Find where the given text appears and provide that cell's center as (X, Y) coordinate. 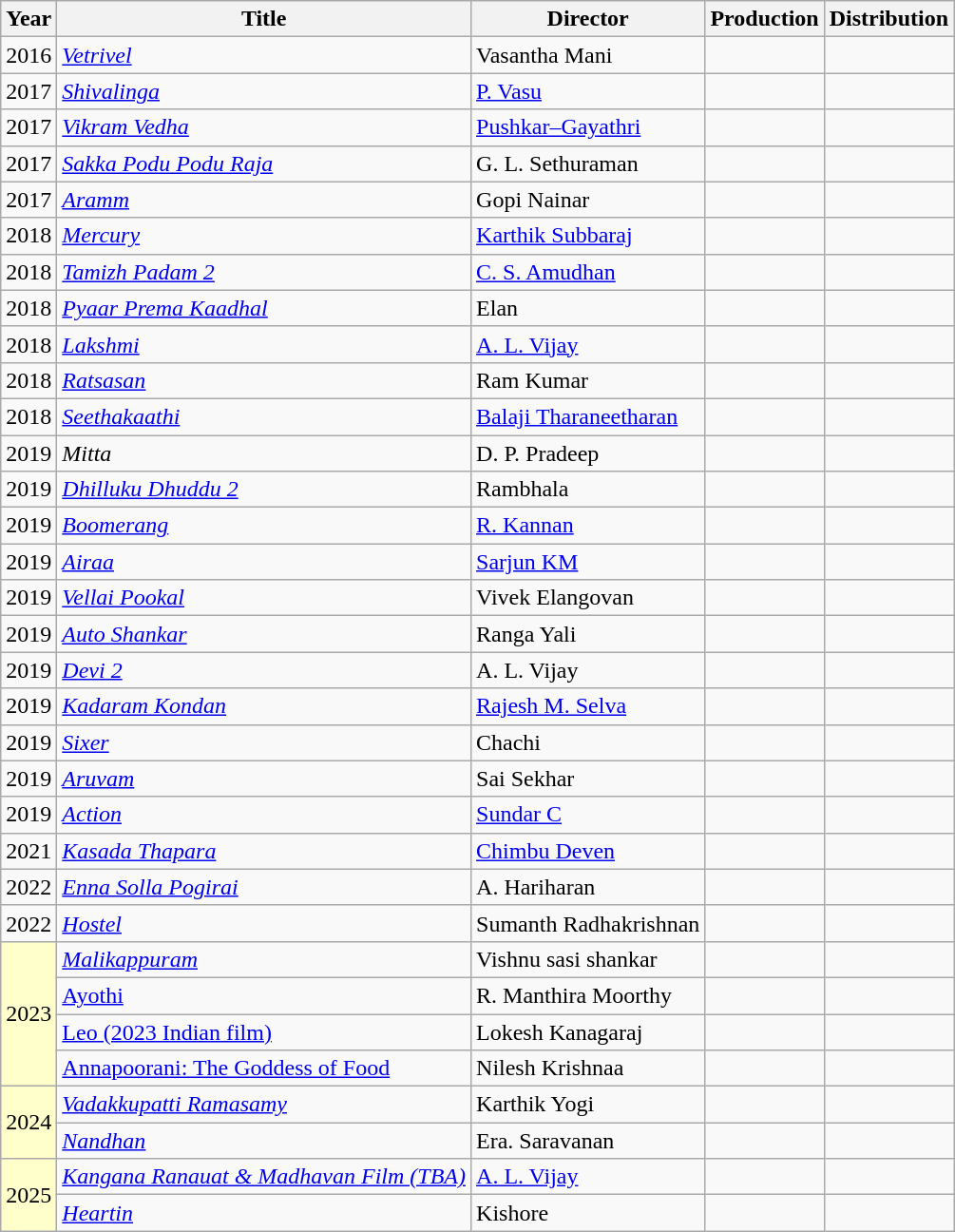
Vellai Pookal (264, 598)
D. P. Pradeep (588, 453)
2024 (29, 1123)
Hostel (264, 923)
Nilesh Krishnaa (588, 1068)
Nandhan (264, 1141)
Seethakaathi (264, 416)
Title (264, 19)
Rajesh M. Selva (588, 706)
Karthik Yogi (588, 1105)
Mercury (264, 236)
Pyaar Prema Kaadhal (264, 308)
Vikram Vedha (264, 127)
Malikappuram (264, 959)
Vadakkupatti Ramasamy (264, 1105)
Chimbu Deven (588, 851)
Aruvam (264, 779)
2016 (29, 55)
P. Vasu (588, 91)
Balaji Tharaneetharan (588, 416)
Era. Saravanan (588, 1141)
C. S. Amudhan (588, 272)
2025 (29, 1195)
R. Kannan (588, 526)
Ram Kumar (588, 380)
Devi 2 (264, 670)
G. L. Sethuraman (588, 164)
Sundar C (588, 815)
Gopi Nainar (588, 200)
Boomerang (264, 526)
Rambhala (588, 490)
Airaa (264, 562)
Shivalinga (264, 91)
Kangana Ranauat & Madhavan Film (TBA) (264, 1177)
Auto Shankar (264, 634)
Action (264, 815)
Enna Solla Pogirai (264, 887)
Sakka Podu Podu Raja (264, 164)
Director (588, 19)
Vasantha Mani (588, 55)
Elan (588, 308)
Ranga Yali (588, 634)
Aramm (264, 200)
Kasada Thapara (264, 851)
Annapoorani: The Goddess of Food (264, 1068)
R. Manthira Moorthy (588, 995)
Sumanth Radhakrishnan (588, 923)
Heartin (264, 1213)
Kadaram Kondan (264, 706)
Vishnu sasi shankar (588, 959)
Lokesh Kanagaraj (588, 1031)
Pushkar–Gayathri (588, 127)
Tamizh Padam 2 (264, 272)
Sixer (264, 742)
Lakshmi (264, 344)
2023 (29, 1013)
Ratsasan (264, 380)
Ayothi (264, 995)
Sarjun KM (588, 562)
Chachi (588, 742)
Vivek Elangovan (588, 598)
Karthik Subbaraj (588, 236)
Sai Sekhar (588, 779)
Vetrivel (264, 55)
Year (29, 19)
Leo (2023 Indian film) (264, 1031)
A. Hariharan (588, 887)
2021 (29, 851)
Mitta (264, 453)
Dhilluku Dhuddu 2 (264, 490)
Production (764, 19)
Kishore (588, 1213)
Distribution (888, 19)
